Identify which cell holds the provided text, then report its (X, Y) central coordinate. 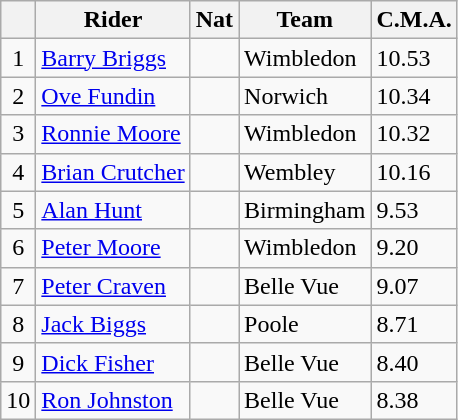
10.16 (414, 172)
Jack Biggs (113, 324)
1 (18, 58)
Alan Hunt (113, 210)
Ove Fundin (113, 96)
6 (18, 248)
Norwich (305, 96)
C.M.A. (414, 20)
Birmingham (305, 210)
Ron Johnston (113, 400)
3 (18, 134)
Poole (305, 324)
8 (18, 324)
10.32 (414, 134)
Team (305, 20)
10.34 (414, 96)
10.53 (414, 58)
4 (18, 172)
Peter Moore (113, 248)
10 (18, 400)
9.07 (414, 286)
8.40 (414, 362)
Rider (113, 20)
9.20 (414, 248)
9.53 (414, 210)
9 (18, 362)
2 (18, 96)
Dick Fisher (113, 362)
Brian Crutcher (113, 172)
8.38 (414, 400)
8.71 (414, 324)
Ronnie Moore (113, 134)
7 (18, 286)
Nat (214, 20)
Barry Briggs (113, 58)
5 (18, 210)
Peter Craven (113, 286)
Wembley (305, 172)
